Search for the cell housing the specified text and yield its [x, y] center coordinate. 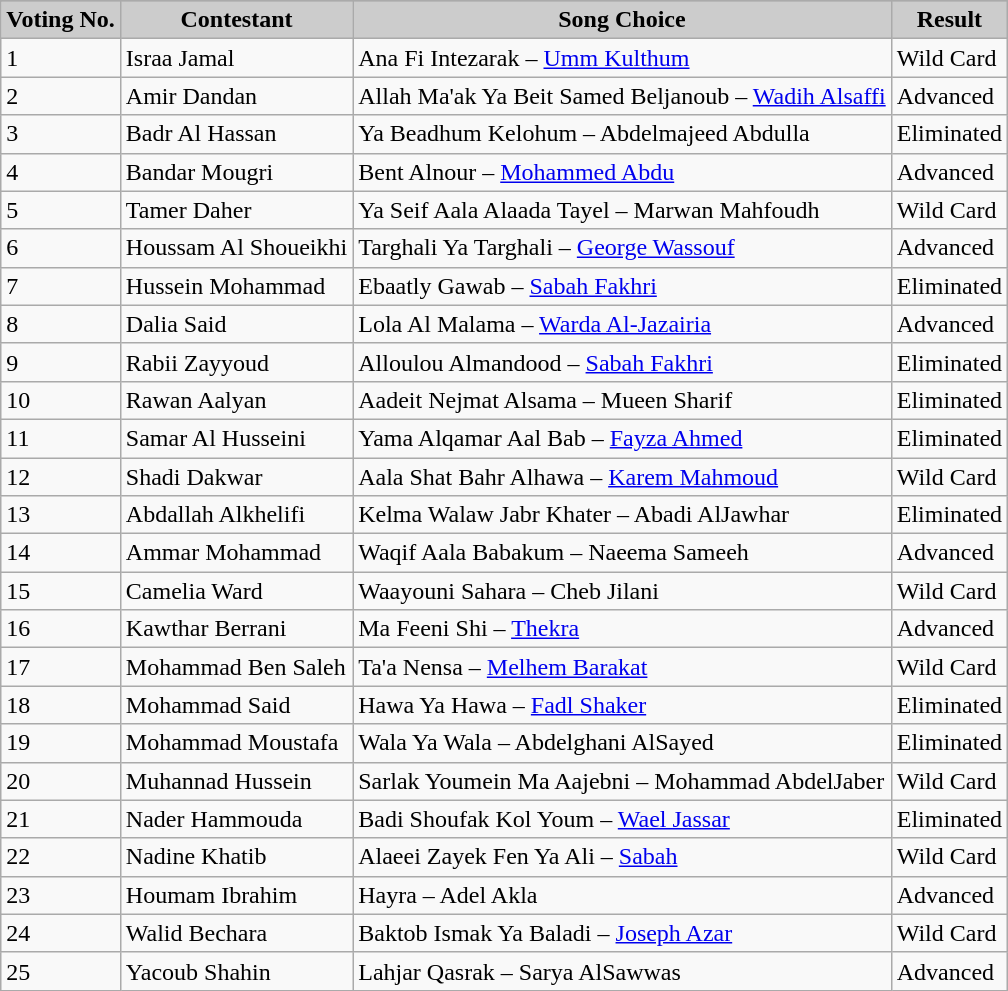
Sarlak Youmein Ma Aajebni – Mohammad AbdelJaber [622, 781]
Aadeit Nejmat Alsama – Mueen Sharif [622, 400]
Bandar Mougri [236, 172]
Ya Beadhum Kelohum – Abdelmajeed Abdulla [622, 134]
Ammar Mohammad [236, 553]
18 [61, 705]
Lola Al Malama – Warda Al-Jazairia [622, 324]
Abdallah Alkhelifi [236, 515]
23 [61, 895]
Hawa Ya Hawa – Fadl Shaker [622, 705]
Allah Ma'ak Ya Beit Samed Beljanoub – Wadih Alsaffi [622, 96]
Nadine Khatib [236, 857]
Ma Feeni Shi – Thekra [622, 629]
Bent Alnour – Mohammed Abdu [622, 172]
5 [61, 210]
Waayouni Sahara – Cheb Jilani [622, 591]
Ta'a Nensa – Melhem Barakat [622, 667]
Samar Al Husseini [236, 438]
Targhali Ya Targhali – George Wassouf [622, 248]
Mohammad Said [236, 705]
11 [61, 438]
Ana Fi Intezarak – Umm Kulthum [622, 58]
Contestant [236, 20]
Walid Bechara [236, 933]
17 [61, 667]
Kelma Walaw Jabr Khater – Abadi AlJawhar [622, 515]
Amir Dandan [236, 96]
Wala Ya Wala – Abdelghani AlSayed [622, 743]
Houmam Ibrahim [236, 895]
Rabii Zayyoud [236, 362]
25 [61, 971]
16 [61, 629]
Nader Hammouda [236, 819]
19 [61, 743]
Waqif Aala Babakum – Naeema Sameeh [622, 553]
21 [61, 819]
Muhannad Hussein [236, 781]
22 [61, 857]
Hussein Mohammad [236, 286]
Dalia Said [236, 324]
Voting No. [61, 20]
Lahjar Qasrak – Sarya AlSawwas [622, 971]
Result [949, 20]
20 [61, 781]
Rawan Aalyan [236, 400]
Mohammad Ben Saleh [236, 667]
Houssam Al Shoueikhi [236, 248]
Mohammad Moustafa [236, 743]
3 [61, 134]
Shadi Dakwar [236, 477]
4 [61, 172]
Ebaatly Gawab – Sabah Fakhri [622, 286]
24 [61, 933]
Israa Jamal [236, 58]
Tamer Daher [236, 210]
15 [61, 591]
Yacoub Shahin [236, 971]
1 [61, 58]
Hayra – Adel Akla [622, 895]
9 [61, 362]
Aala Shat Bahr Alhawa – Karem Mahmoud [622, 477]
13 [61, 515]
6 [61, 248]
Kawthar Berrani [236, 629]
Alaeei Zayek Fen Ya Ali – Sabah [622, 857]
7 [61, 286]
10 [61, 400]
Yama Alqamar Aal Bab – Fayza Ahmed [622, 438]
Badi Shoufak Kol Youm – Wael Jassar [622, 819]
12 [61, 477]
14 [61, 553]
Badr Al Hassan [236, 134]
Camelia Ward [236, 591]
2 [61, 96]
Ya Seif Aala Alaada Tayel – Marwan Mahfoudh [622, 210]
Song Choice [622, 20]
Alloulou Almandood – Sabah Fakhri [622, 362]
Baktob Ismak Ya Baladi – Joseph Azar [622, 933]
8 [61, 324]
